Output the [x, y] coordinate of the center of the cell containing the given text.  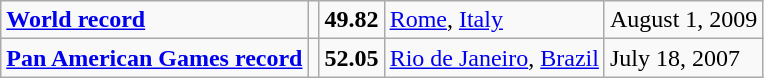
Pan American Games record [154, 58]
Rio de Janeiro, Brazil [494, 58]
August 1, 2009 [683, 20]
49.82 [352, 20]
World record [154, 20]
52.05 [352, 58]
Rome, Italy [494, 20]
July 18, 2007 [683, 58]
